Provide the (x, y) coordinate of the cell's center where the given text is located.  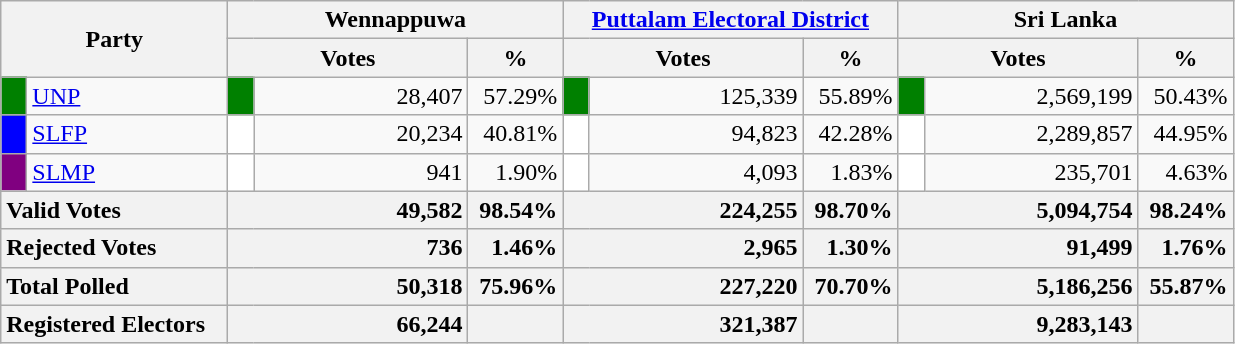
4.63% (1186, 172)
Wennappuwa (396, 20)
91,499 (1018, 248)
5,094,754 (1018, 210)
SLMP (128, 172)
57.29% (516, 96)
5,186,256 (1018, 286)
9,283,143 (1018, 324)
SLFP (128, 134)
1.76% (1186, 248)
98.24% (1186, 210)
98.70% (850, 210)
Rejected Votes (114, 248)
1.90% (516, 172)
UNP (128, 96)
55.87% (1186, 286)
28,407 (361, 96)
66,244 (348, 324)
50.43% (1186, 96)
941 (361, 172)
1.83% (850, 172)
50,318 (348, 286)
Valid Votes (114, 210)
55.89% (850, 96)
2,289,857 (1031, 134)
94,823 (696, 134)
Sri Lanka (1066, 20)
321,387 (683, 324)
42.28% (850, 134)
1.46% (516, 248)
2,569,199 (1031, 96)
20,234 (361, 134)
235,701 (1031, 172)
49,582 (348, 210)
44.95% (1186, 134)
70.70% (850, 286)
4,093 (696, 172)
Party (114, 39)
736 (348, 248)
2,965 (683, 248)
224,255 (683, 210)
Puttalam Electoral District (730, 20)
75.96% (516, 286)
227,220 (683, 286)
Registered Electors (114, 324)
125,339 (696, 96)
Total Polled (114, 286)
1.30% (850, 248)
40.81% (516, 134)
98.54% (516, 210)
